Detect which cell encompasses the target text, then output its [x, y] center coordinate. 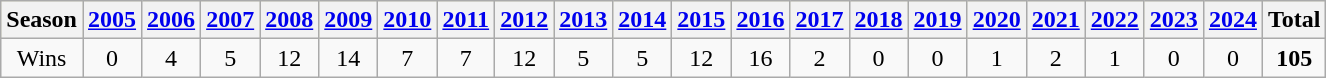
2016 [760, 20]
2005 [112, 20]
Total [1294, 20]
105 [1294, 58]
2021 [1056, 20]
2011 [466, 20]
4 [172, 58]
2010 [408, 20]
2014 [642, 20]
2007 [230, 20]
2019 [938, 20]
16 [760, 58]
2013 [584, 20]
2015 [702, 20]
2018 [878, 20]
2012 [524, 20]
2006 [172, 20]
14 [348, 58]
2023 [1174, 20]
Wins [42, 58]
2024 [1232, 20]
2020 [996, 20]
2008 [290, 20]
2009 [348, 20]
2022 [1114, 20]
2017 [820, 20]
Season [42, 20]
